Return [X, Y] of the center of cell containing provided text 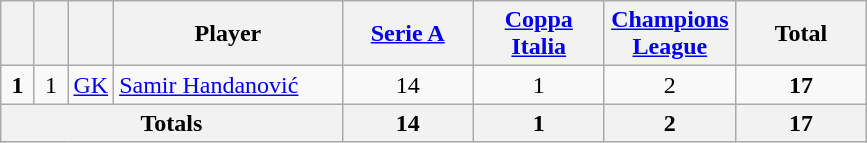
Totals [172, 123]
Player [228, 34]
Coppa Italia [538, 34]
Total [800, 34]
GK [91, 85]
Serie A [408, 34]
Champions League [670, 34]
Samir Handanović [228, 85]
